Determine the [X, Y] coordinate at the center of the cell enclosing the given text.  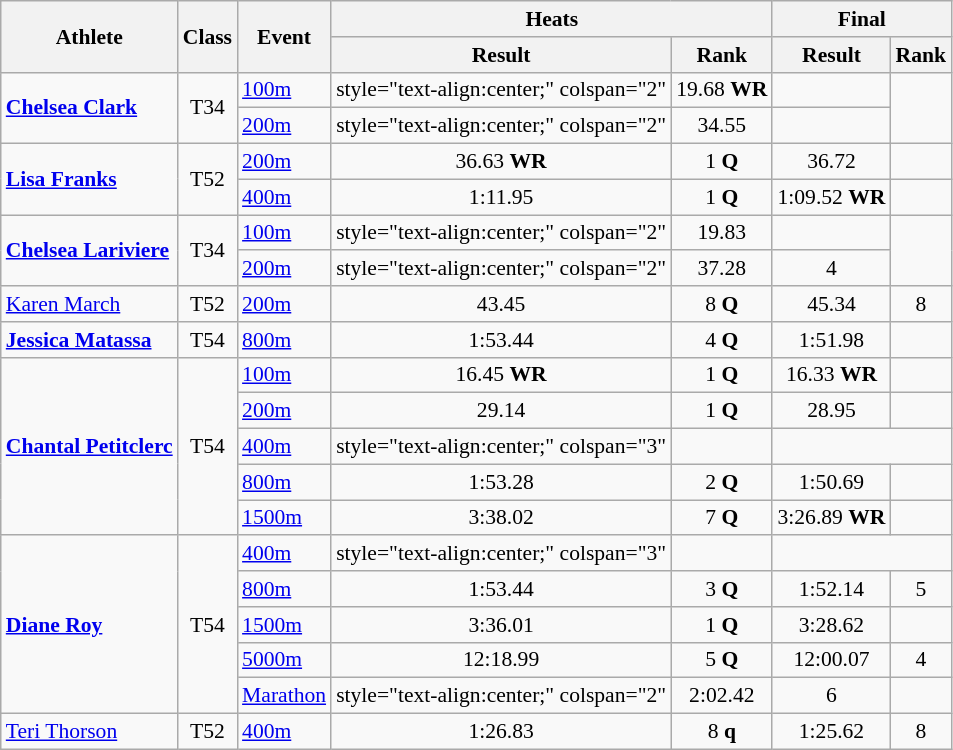
12:00.07 [831, 660]
8 q [722, 732]
12:18.99 [501, 660]
Teri Thorson [90, 732]
Heats [552, 19]
3:28.62 [831, 625]
36.72 [831, 162]
19.68 WR [722, 90]
34.55 [722, 126]
16.45 WR [501, 375]
4 Q [722, 340]
1:25.62 [831, 732]
36.63 WR [501, 162]
Final [862, 19]
43.45 [501, 304]
5000m [284, 660]
Chantal Petitclerc [90, 446]
16.33 WR [831, 375]
Chelsea Clark [90, 108]
Karen March [90, 304]
3:38.02 [501, 518]
2 Q [722, 482]
1:11.95 [501, 197]
3:36.01 [501, 625]
3 Q [722, 589]
7 Q [722, 518]
Jessica Matassa [90, 340]
1:51.98 [831, 340]
8 Q [722, 304]
Diane Roy [90, 625]
2:02.42 [722, 696]
Event [284, 36]
45.34 [831, 304]
3:26.89 WR [831, 518]
Athlete [90, 36]
1:52.14 [831, 589]
1:26.83 [501, 732]
29.14 [501, 411]
Class [208, 36]
19.83 [722, 233]
6 [831, 696]
1:09.52 WR [831, 197]
37.28 [722, 269]
Lisa Franks [90, 180]
Chelsea Lariviere [90, 250]
28.95 [831, 411]
Marathon [284, 696]
5 Q [722, 660]
1:50.69 [831, 482]
5 [922, 589]
1:53.28 [501, 482]
